Return the [x, y] coordinate for the center point of the cell that contains the specified text.  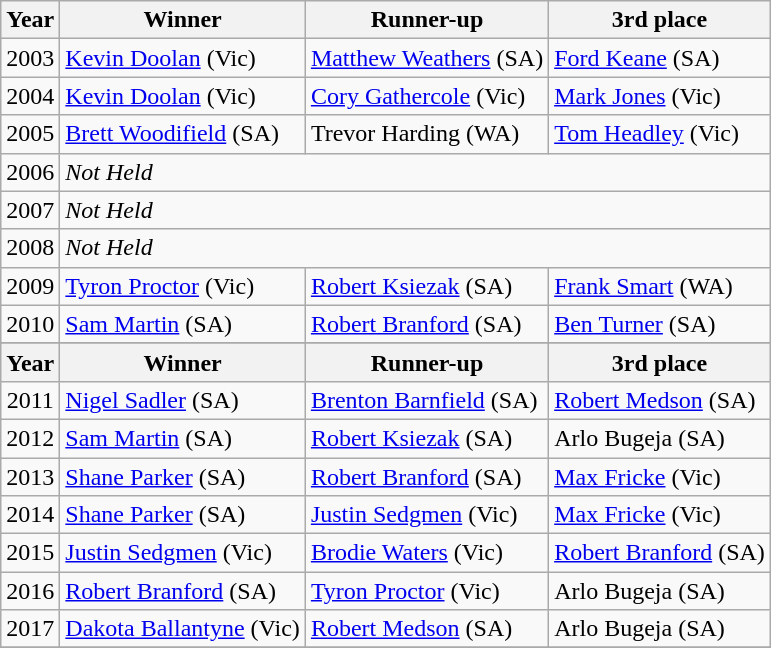
2005 [30, 134]
Ford Keane (SA) [660, 58]
2010 [30, 324]
Trevor Harding (WA) [426, 134]
2007 [30, 210]
Nigel Sadler (SA) [183, 400]
2016 [30, 591]
2015 [30, 553]
2012 [30, 438]
2003 [30, 58]
Ben Turner (SA) [660, 324]
2011 [30, 400]
2004 [30, 96]
Frank Smart (WA) [660, 286]
2013 [30, 477]
2009 [30, 286]
2017 [30, 629]
Brenton Barnfield (SA) [426, 400]
Matthew Weathers (SA) [426, 58]
Brett Woodifield (SA) [183, 134]
2008 [30, 248]
Dakota Ballantyne (Vic) [183, 629]
Mark Jones (Vic) [660, 96]
Cory Gathercole (Vic) [426, 96]
2006 [30, 172]
2014 [30, 515]
Tom Headley (Vic) [660, 134]
Brodie Waters (Vic) [426, 553]
